Extract the (x, y) coordinate from the center of the cell holding the provided text.  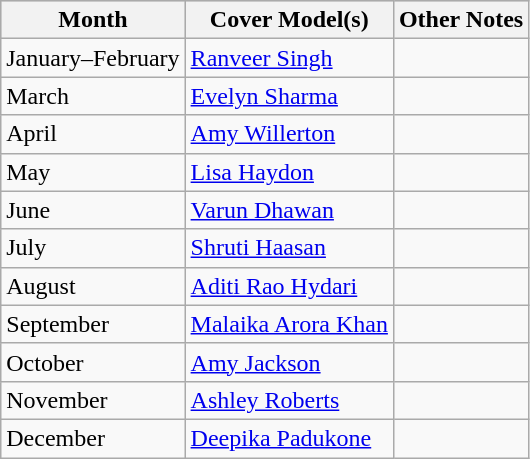
January–February (93, 58)
Malaika Arora Khan (289, 324)
Month (93, 20)
September (93, 324)
Cover Model(s) (289, 20)
Deepika Padukone (289, 438)
Aditi Rao Hydari (289, 286)
June (93, 210)
Lisa Haydon (289, 172)
April (93, 134)
October (93, 362)
March (93, 96)
Varun Dhawan (289, 210)
Ranveer Singh (289, 58)
Other Notes (460, 20)
Shruti Haasan (289, 248)
December (93, 438)
Amy Jackson (289, 362)
Evelyn Sharma (289, 96)
November (93, 400)
August (93, 286)
May (93, 172)
Amy Willerton (289, 134)
July (93, 248)
Ashley Roberts (289, 400)
